For the text-containing cell, return its midpoint in [x, y] coordinate format. 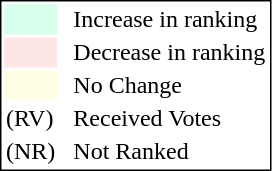
Received Votes [170, 119]
No Change [170, 85]
(RV) [30, 119]
Increase in ranking [170, 19]
Decrease in ranking [170, 53]
(NR) [30, 151]
Not Ranked [170, 151]
